From the cell containing the given text, extract its center point as (X, Y) coordinate. 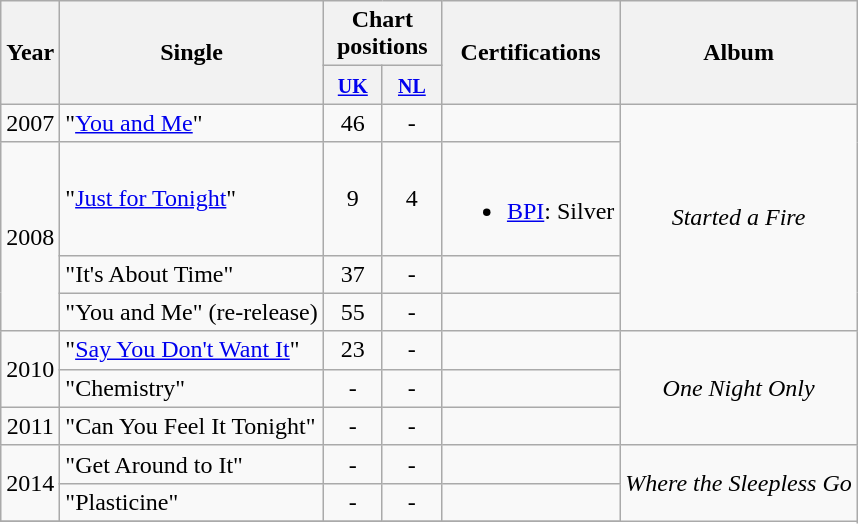
NL (412, 85)
"Chemistry" (192, 388)
Album (738, 52)
2008 (30, 236)
Certifications (530, 52)
"Say You Don't Want It" (192, 350)
Year (30, 52)
2014 (30, 483)
Started a Fire (738, 218)
Where the Sleepless Go (738, 483)
23 (352, 350)
4 (412, 198)
55 (352, 312)
"It's About Time" (192, 274)
9 (352, 198)
"You and Me" (re-release) (192, 312)
"Just for Tonight" (192, 198)
UK (352, 85)
2010 (30, 369)
"Get Around to It" (192, 464)
2007 (30, 123)
Chart positions (382, 34)
Single (192, 52)
"Plasticine" (192, 502)
"Can You Feel It Tonight" (192, 426)
2011 (30, 426)
BPI: Silver (530, 198)
37 (352, 274)
46 (352, 123)
One Night Only (738, 388)
"You and Me" (192, 123)
